Return the (x, y) coordinate for the center point of the cell that contains the specified text.  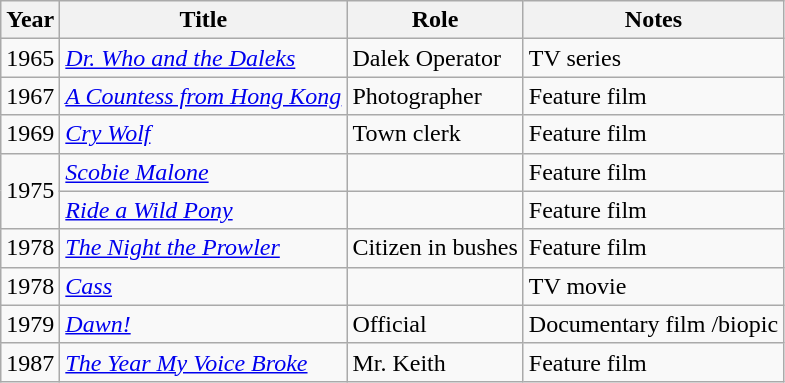
TV movie (653, 286)
Photographer (435, 96)
Ride a Wild Pony (204, 210)
1979 (30, 324)
Dawn! (204, 324)
1987 (30, 362)
Official (435, 324)
A Countess from Hong Kong (204, 96)
Citizen in bushes (435, 248)
TV series (653, 58)
Town clerk (435, 134)
Cass (204, 286)
The Year My Voice Broke (204, 362)
Notes (653, 20)
The Night the Prowler (204, 248)
Year (30, 20)
Role (435, 20)
1975 (30, 191)
Title (204, 20)
Dalek Operator (435, 58)
Documentary film /biopic (653, 324)
Scobie Malone (204, 172)
1965 (30, 58)
Cry Wolf (204, 134)
1969 (30, 134)
1967 (30, 96)
Mr. Keith (435, 362)
Dr. Who and the Daleks (204, 58)
